From the cell containing the given text, extract its center point as [x, y] coordinate. 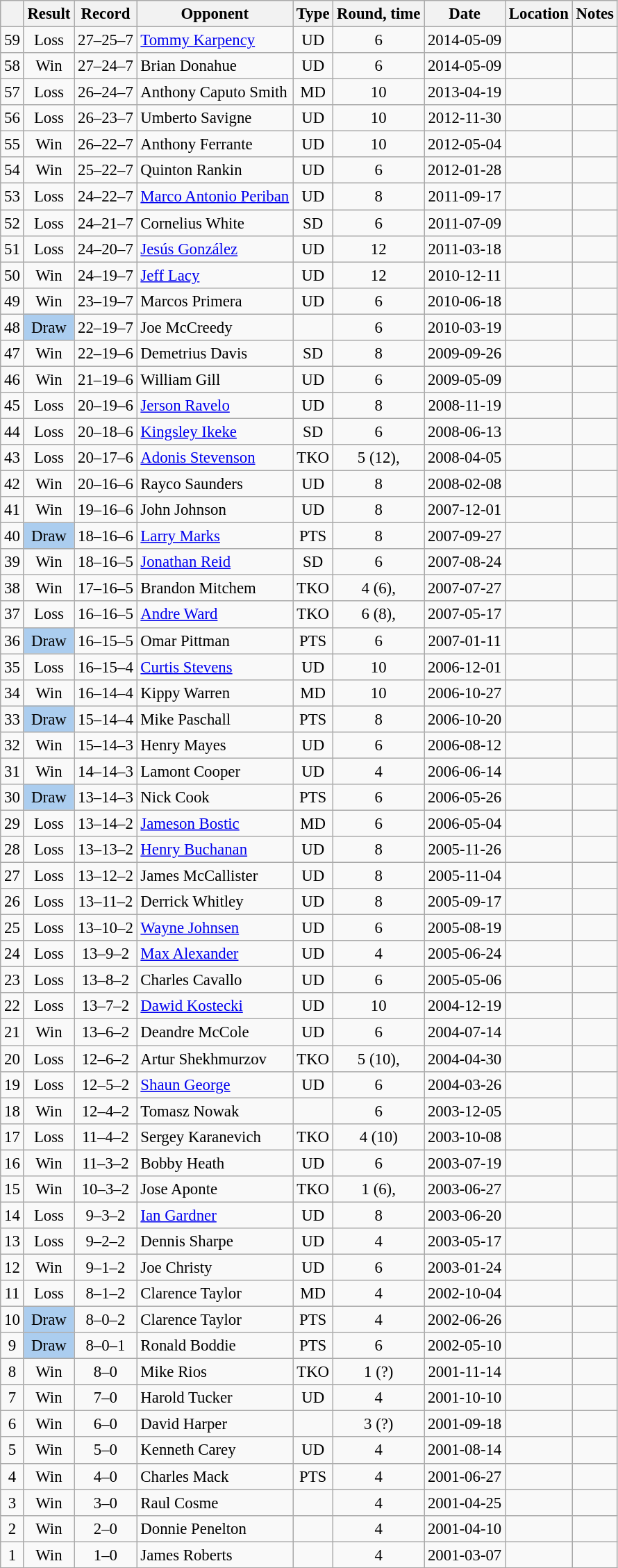
17–16–5 [106, 588]
Tomasz Nowak [215, 1111]
Harold Tucker [215, 1398]
10–3–2 [106, 1189]
49 [12, 301]
Omar Pittman [215, 641]
Curtis Stevens [215, 667]
16–14–4 [106, 693]
39 [12, 562]
13–6–2 [106, 1032]
24–21–7 [106, 223]
Round, time [379, 14]
Joe McCreedy [215, 327]
Kingsley Ikeke [215, 431]
2009-05-09 [465, 379]
7 [12, 1398]
46 [12, 379]
2008-04-05 [465, 458]
40 [12, 536]
James McCallister [215, 876]
Jeff Lacy [215, 275]
Dennis Sharpe [215, 1241]
26 [12, 902]
2011-03-18 [465, 249]
2009-09-26 [465, 354]
John Johnson [215, 510]
38 [12, 588]
9 [12, 1346]
58 [12, 66]
9–2–2 [106, 1241]
8–1–2 [106, 1294]
2007-07-27 [465, 588]
2001-03-07 [465, 1555]
Jameson Bostic [215, 823]
56 [12, 118]
8–0 [106, 1372]
Cornelius White [215, 223]
3–0 [106, 1503]
2012-05-04 [465, 145]
Rayco Saunders [215, 484]
2006-05-04 [465, 823]
1–0 [106, 1555]
Charles Cavallo [215, 980]
2007-12-01 [465, 510]
30 [12, 798]
Quinton Rankin [215, 170]
8–0–2 [106, 1320]
2001-11-14 [465, 1372]
2001-10-10 [465, 1398]
2010-03-19 [465, 327]
9–1–2 [106, 1267]
59 [12, 40]
20–17–6 [106, 458]
2006-10-20 [465, 719]
Andre Ward [215, 615]
22 [12, 1007]
Nick Cook [215, 798]
1 (6), [379, 1189]
15 [12, 1189]
2001-06-27 [465, 1476]
20–18–6 [106, 431]
21–19–6 [106, 379]
Ian Gardner [215, 1215]
37 [12, 615]
4 (10) [379, 1137]
24–20–7 [106, 249]
1 (?) [379, 1372]
2001-04-10 [465, 1528]
2003-10-08 [465, 1137]
19–16–6 [106, 510]
2004-12-19 [465, 1007]
28 [12, 850]
Result [49, 14]
13–9–2 [106, 954]
33 [12, 719]
Jerson Ravelo [215, 406]
44 [12, 431]
41 [12, 510]
2013-04-19 [465, 92]
Kippy Warren [215, 693]
13–10–2 [106, 928]
48 [12, 327]
27 [12, 876]
21 [12, 1032]
12–6–2 [106, 1059]
7–0 [106, 1398]
24–19–7 [106, 275]
Henry Mayes [215, 745]
2011-09-17 [465, 197]
13–11–2 [106, 902]
Lamont Cooper [215, 771]
6–0 [106, 1424]
2007-08-24 [465, 562]
2003-06-20 [465, 1215]
13–14–2 [106, 823]
William Gill [215, 379]
24 [12, 954]
2004-03-26 [465, 1084]
Joe Christy [215, 1267]
9–3–2 [106, 1215]
32 [12, 745]
19 [12, 1084]
2012-01-28 [465, 170]
Jesús González [215, 249]
Dawid Kostecki [215, 1007]
2008-06-13 [465, 431]
2008-02-08 [465, 484]
Bobby Heath [215, 1163]
5 (12), [379, 458]
2003-07-19 [465, 1163]
5 (10), [379, 1059]
2006-10-27 [465, 693]
15–14–4 [106, 719]
Jose Aponte [215, 1189]
26–24–7 [106, 92]
2003-06-27 [465, 1189]
Umberto Savigne [215, 118]
22–19–6 [106, 354]
Artur Shekhmurzov [215, 1059]
2006-05-26 [465, 798]
Marcos Primera [215, 301]
Brian Donahue [215, 66]
16–15–5 [106, 641]
Adonis Stevenson [215, 458]
13–14–3 [106, 798]
Max Alexander [215, 954]
James Roberts [215, 1555]
Demetrius Davis [215, 354]
25–22–7 [106, 170]
Notes [594, 14]
2012-11-30 [465, 118]
2007-01-11 [465, 641]
11 [12, 1294]
18 [12, 1111]
5–0 [106, 1451]
Donnie Penelton [215, 1528]
52 [12, 223]
2005-11-26 [465, 850]
2005-06-24 [465, 954]
25 [12, 928]
2001-08-14 [465, 1451]
2010-12-11 [465, 275]
57 [12, 92]
50 [12, 275]
Raul Cosme [215, 1503]
53 [12, 197]
45 [12, 406]
Mike Paschall [215, 719]
2–0 [106, 1528]
26–23–7 [106, 118]
13–8–2 [106, 980]
Shaun George [215, 1084]
31 [12, 771]
2 [12, 1528]
24–22–7 [106, 197]
15–14–3 [106, 745]
2007-09-27 [465, 536]
11–4–2 [106, 1137]
20–19–6 [106, 406]
14 [12, 1215]
13–13–2 [106, 850]
Anthony Ferrante [215, 145]
Ronald Boddie [215, 1346]
Tommy Karpency [215, 40]
Anthony Caputo Smith [215, 92]
2002-06-26 [465, 1320]
Sergey Karanevich [215, 1137]
2006-12-01 [465, 667]
2001-09-18 [465, 1424]
16 [12, 1163]
Type [313, 14]
Wayne Johnsen [215, 928]
2006-08-12 [465, 745]
2005-11-04 [465, 876]
2003-12-05 [465, 1111]
Brandon Mitchem [215, 588]
Derrick Whitley [215, 902]
2011-07-09 [465, 223]
Marco Antonio Periban [215, 197]
18–16–5 [106, 562]
5 [12, 1451]
8–0–1 [106, 1346]
36 [12, 641]
Charles Mack [215, 1476]
2006-06-14 [465, 771]
13–12–2 [106, 876]
51 [12, 249]
43 [12, 458]
11–3–2 [106, 1163]
20–16–6 [106, 484]
Opponent [215, 14]
20 [12, 1059]
2005-08-19 [465, 928]
12–4–2 [106, 1111]
6 (8), [379, 615]
2004-07-14 [465, 1032]
26–22–7 [106, 145]
55 [12, 145]
35 [12, 667]
13–7–2 [106, 1007]
16–16–5 [106, 615]
34 [12, 693]
2002-05-10 [465, 1346]
2003-01-24 [465, 1267]
Location [539, 14]
David Harper [215, 1424]
18–16–6 [106, 536]
Henry Buchanan [215, 850]
2010-06-18 [465, 301]
4 (6), [379, 588]
Deandre McCole [215, 1032]
2005-09-17 [465, 902]
2005-05-06 [465, 980]
3 (?) [379, 1424]
2004-04-30 [465, 1059]
2001-04-25 [465, 1503]
Record [106, 14]
29 [12, 823]
1 [12, 1555]
47 [12, 354]
2002-10-04 [465, 1294]
42 [12, 484]
13 [12, 1241]
23–19–7 [106, 301]
27–24–7 [106, 66]
Date [465, 14]
2008-11-19 [465, 406]
23 [12, 980]
Jonathan Reid [215, 562]
Kenneth Carey [215, 1451]
2007-05-17 [465, 615]
17 [12, 1137]
4–0 [106, 1476]
22–19–7 [106, 327]
Larry Marks [215, 536]
Mike Rios [215, 1372]
2003-05-17 [465, 1241]
12–5–2 [106, 1084]
27–25–7 [106, 40]
54 [12, 170]
3 [12, 1503]
16–15–4 [106, 667]
14–14–3 [106, 771]
